Identify which cell holds the provided text, then report its (x, y) central coordinate. 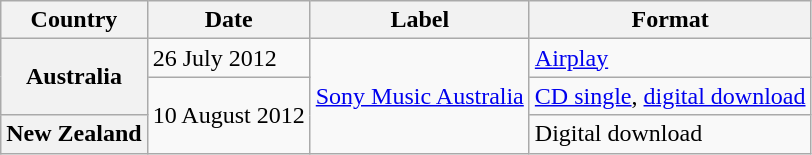
26 July 2012 (228, 58)
10 August 2012 (228, 115)
CD single, digital download (670, 96)
Date (228, 20)
Sony Music Australia (420, 96)
Airplay (670, 58)
New Zealand (74, 134)
Australia (74, 77)
Digital download (670, 134)
Label (420, 20)
Country (74, 20)
Format (670, 20)
